Locate the cell with the specified text and output its [X, Y] center coordinate. 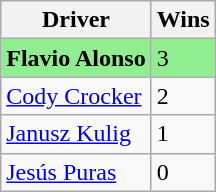
Flavio Alonso [76, 58]
2 [183, 96]
Janusz Kulig [76, 134]
3 [183, 58]
Driver [76, 20]
0 [183, 172]
1 [183, 134]
Cody Crocker [76, 96]
Jesús Puras [76, 172]
Wins [183, 20]
